Identify which cell holds the provided text, then report its (X, Y) central coordinate. 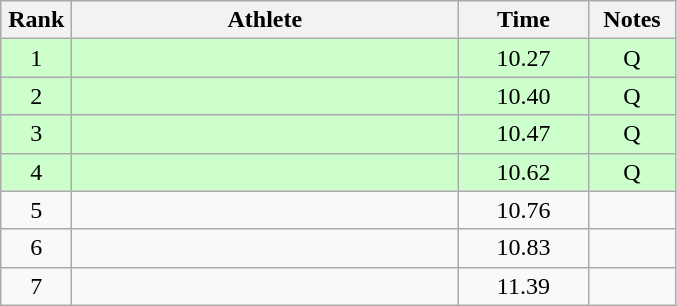
10.47 (524, 134)
Time (524, 20)
2 (36, 96)
Athlete (265, 20)
10.83 (524, 248)
6 (36, 248)
1 (36, 58)
10.76 (524, 210)
10.27 (524, 58)
Notes (632, 20)
7 (36, 286)
10.40 (524, 96)
3 (36, 134)
11.39 (524, 286)
5 (36, 210)
Rank (36, 20)
4 (36, 172)
10.62 (524, 172)
